Return the (X, Y) coordinate for the center point of the cell that contains the specified text.  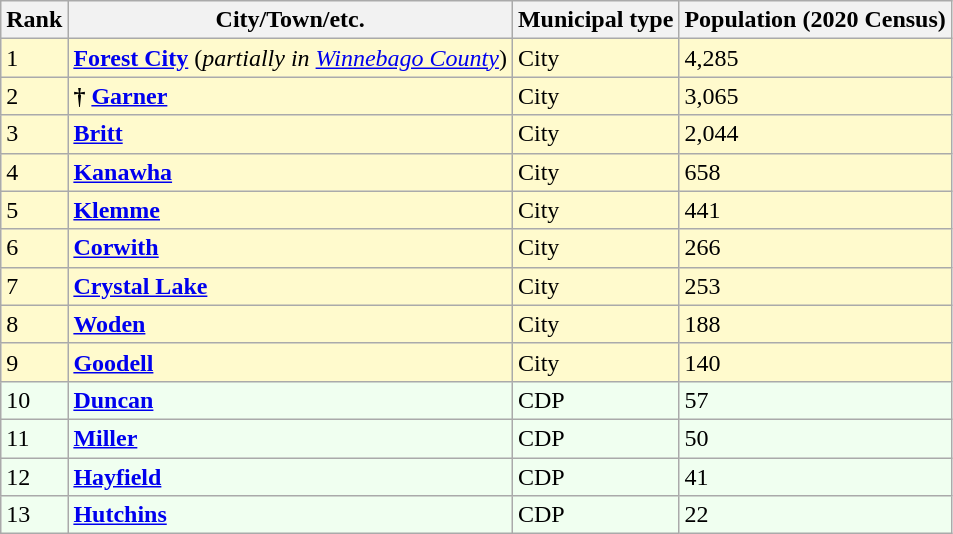
12 (34, 477)
13 (34, 515)
Klemme (290, 210)
Hayfield (290, 477)
266 (815, 248)
City/Town/etc. (290, 20)
Rank (34, 20)
† Garner (290, 96)
10 (34, 400)
50 (815, 438)
Hutchins (290, 515)
Crystal Lake (290, 286)
188 (815, 324)
7 (34, 286)
441 (815, 210)
5 (34, 210)
2 (34, 96)
Kanawha (290, 172)
41 (815, 477)
9 (34, 362)
3,065 (815, 96)
Britt (290, 134)
Goodell (290, 362)
Duncan (290, 400)
4 (34, 172)
6 (34, 248)
11 (34, 438)
140 (815, 362)
253 (815, 286)
3 (34, 134)
Woden (290, 324)
Population (2020 Census) (815, 20)
22 (815, 515)
57 (815, 400)
Corwith (290, 248)
Miller (290, 438)
4,285 (815, 58)
Municipal type (595, 20)
658 (815, 172)
8 (34, 324)
Forest City (partially in Winnebago County) (290, 58)
2,044 (815, 134)
1 (34, 58)
